Locate the cell with the specified text and output its (x, y) center coordinate. 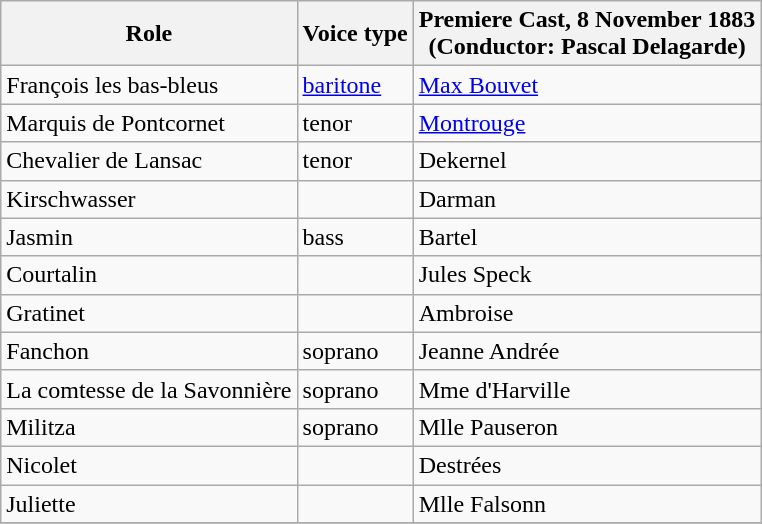
La comtesse de la Savonnière (149, 389)
Kirschwasser (149, 199)
Mlle Pauseron (587, 427)
Jeanne Andrée (587, 351)
Fanchon (149, 351)
Bartel (587, 237)
Nicolet (149, 465)
bass (355, 237)
Juliette (149, 503)
Marquis de Pontcornet (149, 123)
Max Bouvet (587, 85)
Chevalier de Lansac (149, 161)
François les bas-bleus (149, 85)
Mme d'Harville (587, 389)
Mlle Falsonn (587, 503)
Ambroise (587, 313)
Dekernel (587, 161)
Voice type (355, 34)
Militza (149, 427)
baritone (355, 85)
Premiere Cast, 8 November 1883(Conductor: Pascal Delagarde) (587, 34)
Gratinet (149, 313)
Courtalin (149, 275)
Role (149, 34)
Destrées (587, 465)
Darman (587, 199)
Jules Speck (587, 275)
Montrouge (587, 123)
Jasmin (149, 237)
